Extract the (X, Y) coordinate from the center of the cell holding the provided text.  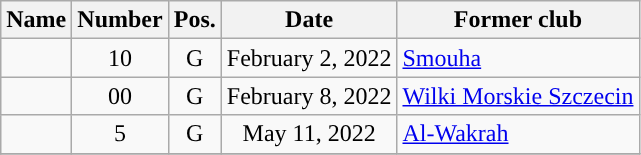
February 2, 2022 (309, 58)
Pos. (194, 20)
Date (309, 20)
May 11, 2022 (309, 134)
Former club (518, 20)
5 (120, 134)
10 (120, 58)
Wilki Morskie Szczecin (518, 96)
Smouha (518, 58)
Name (36, 20)
Number (120, 20)
February 8, 2022 (309, 96)
00 (120, 96)
Al-Wakrah (518, 134)
